Detect which cell encompasses the target text, then output its [X, Y] center coordinate. 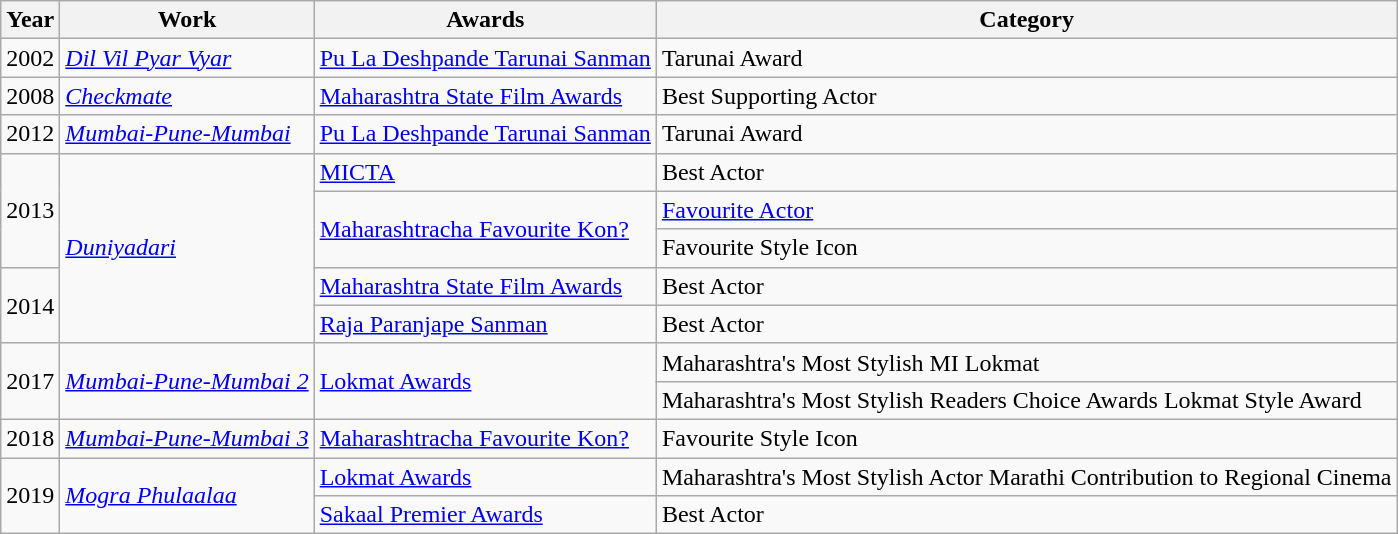
2014 [30, 305]
Work [187, 20]
Maharashtra's Most Stylish Readers Choice Awards Lokmat Style Award [1026, 400]
Maharashtra's Most Stylish MI Lokmat [1026, 362]
Sakaal Premier Awards [485, 515]
2018 [30, 438]
Best Supporting Actor [1026, 96]
Mumbai-Pune-Mumbai 2 [187, 381]
Year [30, 20]
Duniyadari [187, 248]
Dil Vil Pyar Vyar [187, 58]
Awards [485, 20]
2013 [30, 210]
Raja Paranjape Sanman [485, 324]
Category [1026, 20]
Maharashtra's Most Stylish Actor Marathi Contribution to Regional Cinema [1026, 477]
2017 [30, 381]
2008 [30, 96]
Checkmate [187, 96]
MICTA [485, 172]
Mumbai-Pune-Mumbai [187, 134]
Mogra Phulaalaa [187, 496]
2019 [30, 496]
Mumbai-Pune-Mumbai 3 [187, 438]
Favourite Actor [1026, 210]
2002 [30, 58]
2012 [30, 134]
